Locate the cell with the specified text and output its [X, Y] center coordinate. 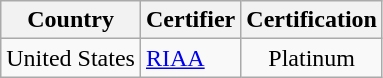
United States [71, 58]
Certification [312, 20]
Platinum [312, 58]
Certifier [190, 20]
RIAA [190, 58]
Country [71, 20]
